Identify which cell holds the provided text, then report its (X, Y) central coordinate. 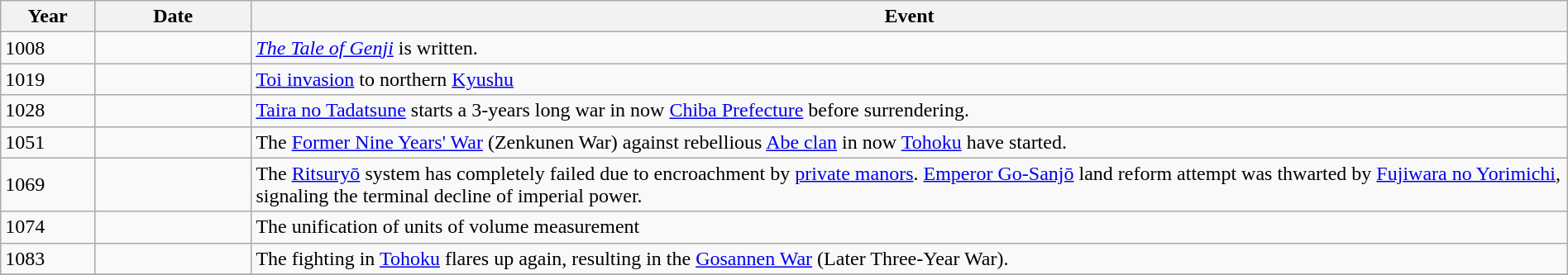
Event (910, 17)
Toi invasion to northern Kyushu (910, 79)
1019 (48, 79)
The fighting in Tohoku flares up again, resulting in the Gosannen War (Later Three-Year War). (910, 258)
Taira no Tadatsune starts a 3-years long war in now Chiba Prefecture before surrendering. (910, 111)
Year (48, 17)
1083 (48, 258)
The Tale of Genji is written. (910, 48)
Date (172, 17)
The Former Nine Years' War (Zenkunen War) against rebellious Abe clan in now Tohoku have started. (910, 142)
1028 (48, 111)
The unification of units of volume measurement (910, 227)
1051 (48, 142)
1074 (48, 227)
1069 (48, 185)
1008 (48, 48)
